Pinpoint the cell where the given text exists, returning its (x, y) midpoint coordinate. 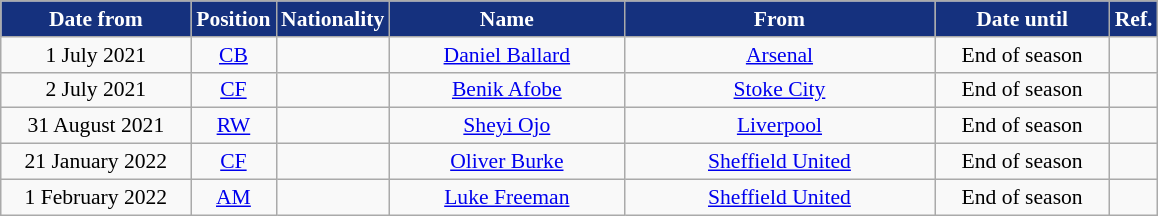
Luke Freeman (506, 197)
Nationality (332, 19)
From (779, 19)
Date until (1022, 19)
1 July 2021 (96, 55)
1 February 2022 (96, 197)
RW (234, 126)
Benik Afobe (506, 90)
AM (234, 197)
Date from (96, 19)
2 July 2021 (96, 90)
Name (506, 19)
Liverpool (779, 126)
Oliver Burke (506, 162)
Sheyi Ojo (506, 126)
Arsenal (779, 55)
21 January 2022 (96, 162)
Daniel Ballard (506, 55)
31 August 2021 (96, 126)
Ref. (1134, 19)
CB (234, 55)
Position (234, 19)
Stoke City (779, 90)
